Determine the [x, y] coordinate at the center of the cell enclosing the given text.  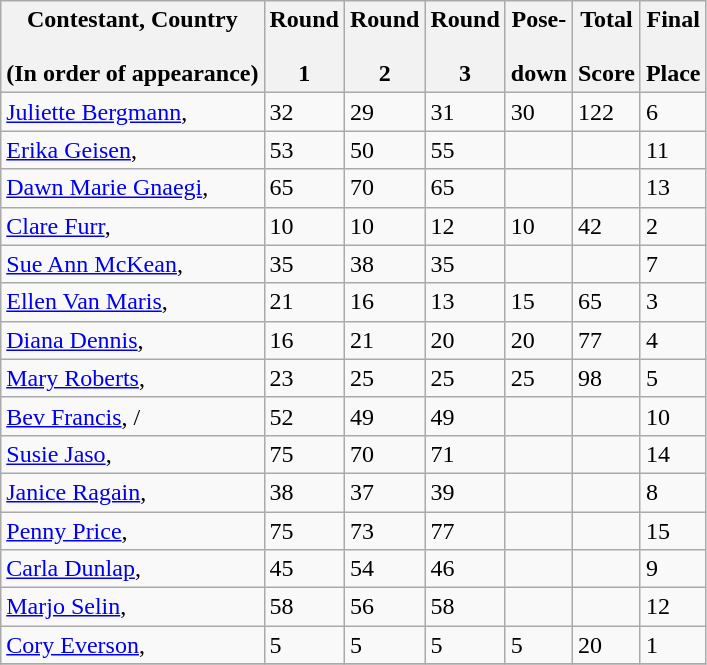
3 [673, 302]
98 [606, 378]
30 [538, 112]
39 [465, 492]
52 [304, 416]
14 [673, 454]
54 [384, 569]
55 [465, 150]
1 [673, 645]
Carla Dunlap, [132, 569]
Mary Roberts, [132, 378]
TotalScore [606, 47]
6 [673, 112]
Sue Ann McKean, [132, 264]
56 [384, 607]
Juliette Bergmann, [132, 112]
42 [606, 226]
45 [304, 569]
29 [384, 112]
9 [673, 569]
Round2 [384, 47]
Janice Ragain, [132, 492]
Bev Francis, / [132, 416]
32 [304, 112]
Round3 [465, 47]
Contestant, Country(In order of appearance) [132, 47]
2 [673, 226]
Dawn Marie Gnaegi, [132, 188]
Erika Geisen, [132, 150]
53 [304, 150]
8 [673, 492]
Ellen Van Maris, [132, 302]
4 [673, 340]
Marjo Selin, [132, 607]
11 [673, 150]
Diana Dennis, [132, 340]
Susie Jaso, [132, 454]
71 [465, 454]
46 [465, 569]
Pose-down [538, 47]
Cory Everson, [132, 645]
37 [384, 492]
50 [384, 150]
31 [465, 112]
73 [384, 531]
23 [304, 378]
Round1 [304, 47]
Penny Price, [132, 531]
Clare Furr, [132, 226]
7 [673, 264]
122 [606, 112]
FinalPlace [673, 47]
